Output the [X, Y] coordinate of the center of the cell containing the given text.  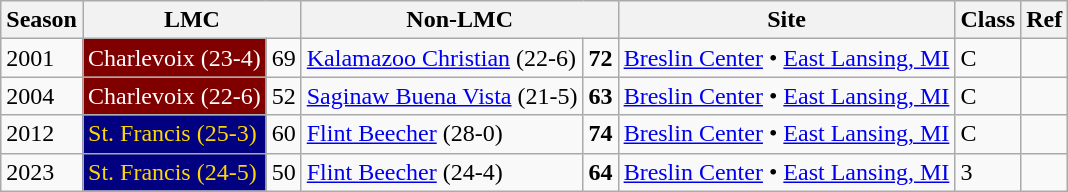
LMC [192, 20]
Kalamazoo Christian (22-6) [442, 58]
2023 [42, 172]
Saginaw Buena Vista (21-5) [442, 96]
Season [42, 20]
Site [786, 20]
Charlevoix (22-6) [174, 96]
Flint Beecher (28-0) [442, 134]
St. Francis (25-3) [174, 134]
50 [284, 172]
Charlevoix (23-4) [174, 58]
72 [600, 58]
2004 [42, 96]
2001 [42, 58]
3 [988, 172]
Flint Beecher (24-4) [442, 172]
Class [988, 20]
2012 [42, 134]
63 [600, 96]
64 [600, 172]
69 [284, 58]
St. Francis (24-5) [174, 172]
74 [600, 134]
Ref [1044, 20]
60 [284, 134]
52 [284, 96]
Non-LMC [460, 20]
